Return the (x, y) coordinate for the center point of the cell that contains the specified text.  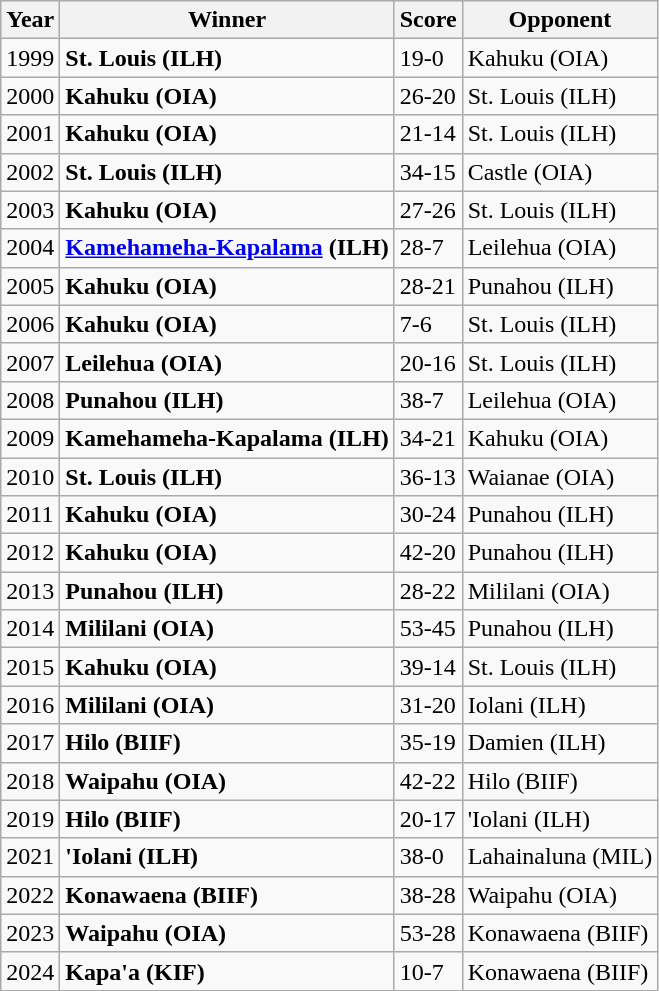
38-7 (428, 400)
Kapa'a (KIF) (227, 971)
Opponent (560, 20)
2024 (30, 971)
2007 (30, 362)
2010 (30, 477)
Lahainaluna (MIL) (560, 857)
42-22 (428, 781)
2002 (30, 172)
39-14 (428, 667)
35-19 (428, 743)
53-45 (428, 629)
28-7 (428, 248)
2012 (30, 553)
7-6 (428, 324)
27-26 (428, 210)
2023 (30, 933)
Waianae (OIA) (560, 477)
2003 (30, 210)
2014 (30, 629)
38-0 (428, 857)
1999 (30, 58)
2017 (30, 743)
42-20 (428, 553)
2015 (30, 667)
20-16 (428, 362)
19-0 (428, 58)
2011 (30, 515)
21-14 (428, 134)
31-20 (428, 705)
Score (428, 20)
2000 (30, 96)
2004 (30, 248)
2013 (30, 591)
30-24 (428, 515)
38-28 (428, 895)
Iolani (ILH) (560, 705)
28-21 (428, 286)
2005 (30, 286)
Damien (ILH) (560, 743)
2008 (30, 400)
Castle (OIA) (560, 172)
2006 (30, 324)
34-15 (428, 172)
10-7 (428, 971)
2022 (30, 895)
36-13 (428, 477)
2001 (30, 134)
28-22 (428, 591)
2019 (30, 819)
34-21 (428, 438)
Year (30, 20)
2021 (30, 857)
20-17 (428, 819)
2018 (30, 781)
2016 (30, 705)
Winner (227, 20)
2009 (30, 438)
53-28 (428, 933)
26-20 (428, 96)
